Determine the [x, y] coordinate at the center of the cell enclosing the given text.  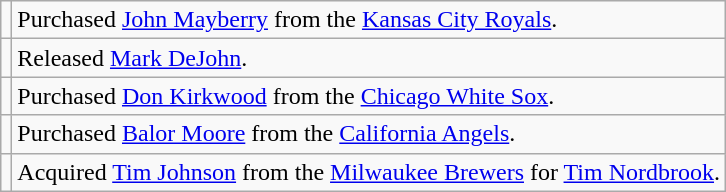
Purchased John Mayberry from the Kansas City Royals. [369, 20]
Purchased Don Kirkwood from the Chicago White Sox. [369, 96]
Released Mark DeJohn. [369, 58]
Purchased Balor Moore from the California Angels. [369, 134]
Acquired Tim Johnson from the Milwaukee Brewers for Tim Nordbrook. [369, 172]
